Return (x, y) of the center of cell containing provided text 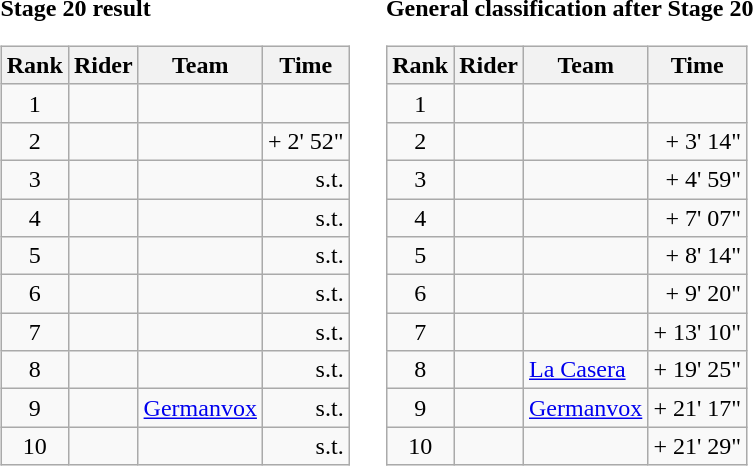
+ 8' 14" (698, 256)
+ 3' 14" (698, 141)
La Casera (585, 370)
+ 2' 52" (306, 141)
+ 21' 29" (698, 446)
+ 19' 25" (698, 370)
+ 21' 17" (698, 408)
+ 4' 59" (698, 179)
+ 7' 07" (698, 217)
+ 13' 10" (698, 332)
+ 9' 20" (698, 294)
